From the cell containing the given text, extract its center point as [X, Y] coordinate. 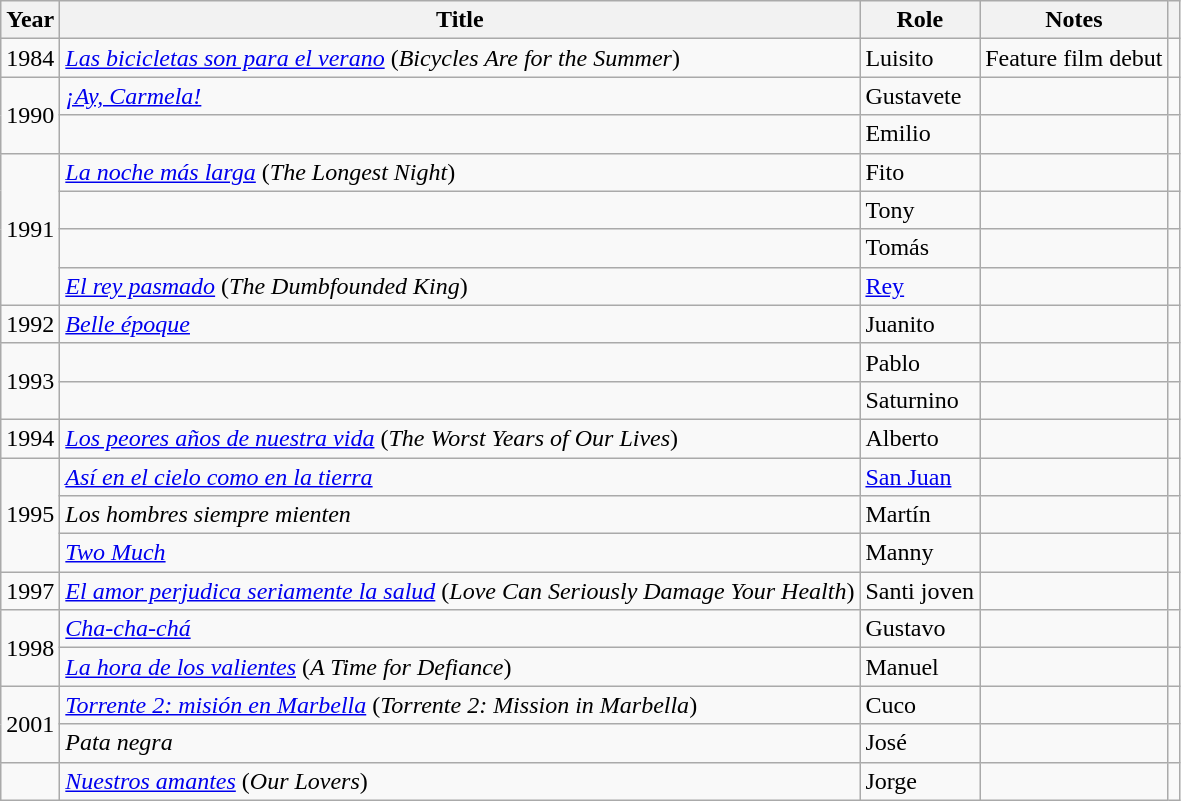
1994 [30, 438]
Belle époque [460, 324]
2001 [30, 724]
Alberto [920, 438]
1993 [30, 381]
Two Much [460, 553]
Tony [920, 210]
Gustavo [920, 629]
Emilio [920, 134]
1984 [30, 58]
Juanito [920, 324]
Santi joven [920, 591]
1991 [30, 229]
Saturnino [920, 400]
Los peores años de nuestra vida (The Worst Years of Our Lives) [460, 438]
Fito [920, 172]
El amor perjudica seriamente la salud (Love Can Seriously Damage Your Health) [460, 591]
1992 [30, 324]
San Juan [920, 477]
Pablo [920, 362]
1997 [30, 591]
Year [30, 20]
Así en el cielo como en la tierra [460, 477]
Notes [1074, 20]
Martín [920, 515]
Role [920, 20]
Las bicicletas son para el verano (Bicycles Are for the Summer) [460, 58]
Luisito [920, 58]
1998 [30, 648]
1990 [30, 115]
Torrente 2: misión en Marbella (Torrente 2: Mission in Marbella) [460, 705]
Cuco [920, 705]
Pata negra [460, 743]
Cha-cha-chá [460, 629]
Gustavete [920, 96]
José [920, 743]
Los hombres siempre mienten [460, 515]
Title [460, 20]
El rey pasmado (The Dumbfounded King) [460, 286]
Nuestros amantes (Our Lovers) [460, 781]
Rey [920, 286]
¡Ay, Carmela! [460, 96]
Manny [920, 553]
La noche más larga (The Longest Night) [460, 172]
Tomás [920, 248]
1995 [30, 515]
Jorge [920, 781]
Feature film debut [1074, 58]
Manuel [920, 667]
La hora de los valientes (A Time for Defiance) [460, 667]
